Return (x, y) of the center of cell containing provided text 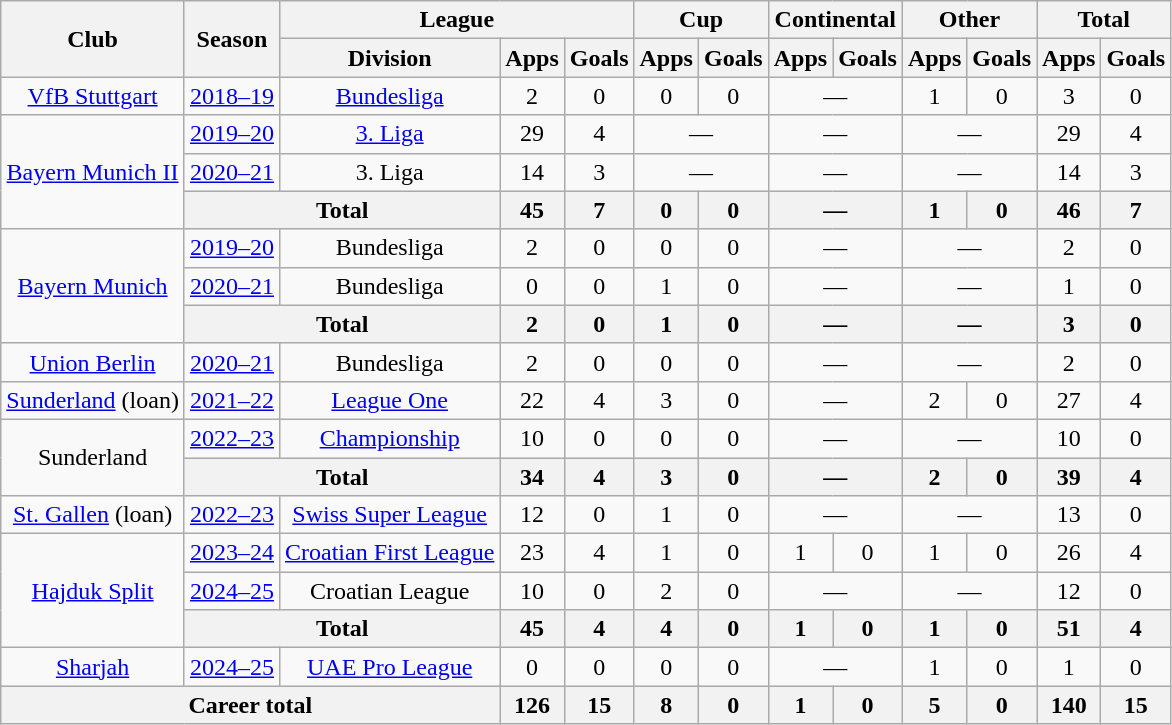
Croatian League (389, 591)
Cup (701, 20)
Sunderland (93, 457)
VfB Stuttgart (93, 96)
126 (532, 705)
UAE Pro League (389, 667)
Croatian First League (389, 553)
23 (532, 553)
39 (1069, 477)
Bayern Munich (93, 286)
League (456, 20)
Career total (250, 705)
27 (1069, 400)
League One (389, 400)
46 (1069, 210)
Season (232, 39)
Sunderland (loan) (93, 400)
Hajduk Split (93, 591)
2021–22 (232, 400)
2018–19 (232, 96)
Club (93, 39)
26 (1069, 553)
Other (969, 20)
St. Gallen (loan) (93, 515)
13 (1069, 515)
140 (1069, 705)
5 (934, 705)
Union Berlin (93, 362)
Division (389, 58)
8 (666, 705)
34 (532, 477)
2023–24 (232, 553)
Bayern Munich II (93, 172)
Continental (835, 20)
22 (532, 400)
51 (1069, 629)
Championship (389, 438)
Swiss Super League (389, 515)
Sharjah (93, 667)
